Detect which cell encompasses the target text, then output its (x, y) center coordinate. 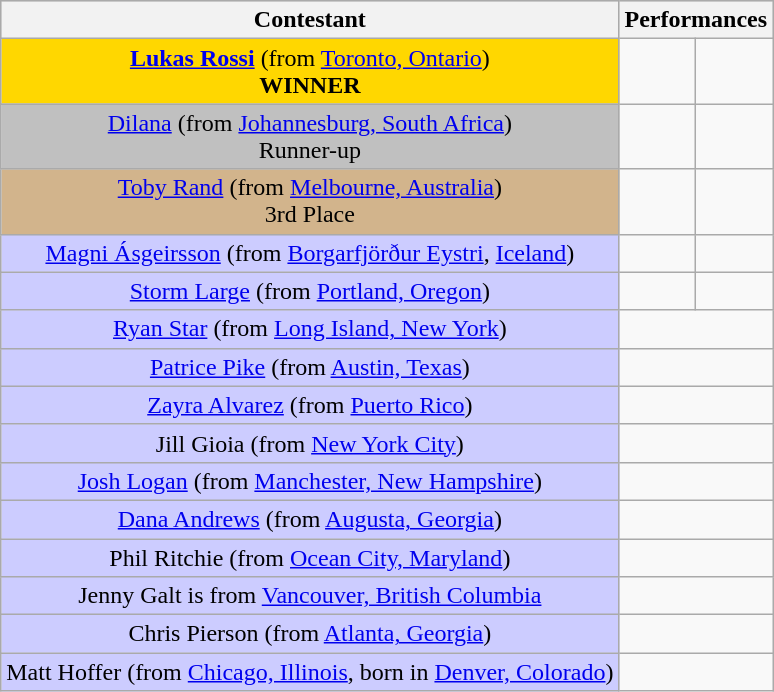
Jenny Galt is from Vancouver, British Columbia (310, 596)
Jill Gioia (from New York City) (310, 443)
Performances (696, 20)
Patrice Pike (from Austin, Texas) (310, 367)
Ryan Star (from Long Island, New York) (310, 329)
Lukas Rossi (from Toronto, Ontario) WINNER (310, 72)
Toby Rand (from Melbourne, Australia) 3rd Place (310, 202)
Phil Ritchie (from Ocean City, Maryland) (310, 557)
Josh Logan (from Manchester, New Hampshire) (310, 481)
Matt Hoffer (from Chicago, Illinois, born in Denver, Colorado) (310, 672)
Chris Pierson (from Atlanta, Georgia) (310, 634)
Storm Large (from Portland, Oregon) (310, 291)
Dana Andrews (from Augusta, Georgia) (310, 519)
Zayra Alvarez (from Puerto Rico) (310, 405)
Contestant (310, 20)
Dilana (from Johannesburg, South Africa) Runner-up (310, 136)
Magni Ásgeirsson (from Borgarfjörður Eystri, Iceland) (310, 253)
